Scan for the cell matching the given text and deliver its (X, Y) coordinate at center. 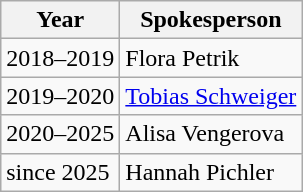
since 2025 (60, 172)
2020–2025 (60, 134)
Year (60, 20)
Hannah Pichler (211, 172)
Alisa Vengerova (211, 134)
Spokesperson (211, 20)
2018–2019 (60, 58)
Tobias Schweiger (211, 96)
Flora Petrik (211, 58)
2019–2020 (60, 96)
